Pinpoint the cell where the given text exists, returning its [X, Y] midpoint coordinate. 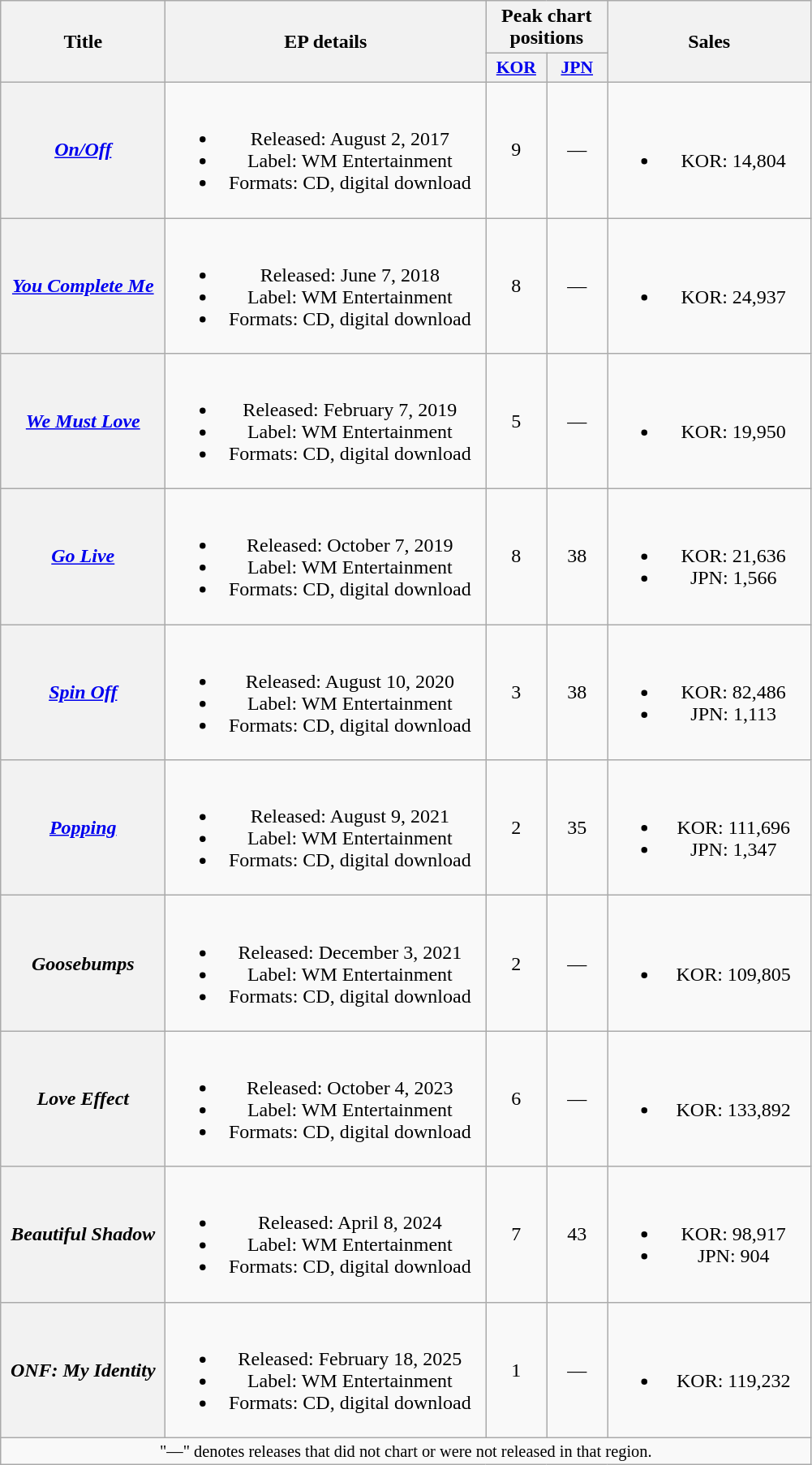
Released: February 18, 2025Label: WM EntertainmentFormats: CD, digital download [326, 1369]
Popping [83, 827]
Spin Off [83, 693]
KOR: 111,696JPN: 1,347 [709, 827]
Love Effect [83, 1098]
Beautiful Shadow [83, 1235]
ONF: My Identity [83, 1369]
Released: April 8, 2024Label: WM EntertainmentFormats: CD, digital download [326, 1235]
KOR: 133,892 [709, 1098]
You Complete Me [83, 286]
Released: October 7, 2019Label: WM EntertainmentFormats: CD, digital download [326, 556]
Released: June 7, 2018Label: WM EntertainmentFormats: CD, digital download [326, 286]
Released: August 2, 2017Label: WM EntertainmentFormats: CD, digital download [326, 149]
5 [516, 422]
43 [578, 1235]
KOR: 24,937 [709, 286]
Title [83, 42]
3 [516, 693]
1 [516, 1369]
7 [516, 1235]
6 [516, 1098]
Released: August 9, 2021Label: WM EntertainmentFormats: CD, digital download [326, 827]
35 [578, 827]
KOR: 19,950 [709, 422]
We Must Love [83, 422]
Released: December 3, 2021Label: WM EntertainmentFormats: CD, digital download [326, 964]
Released: August 10, 2020Label: WM EntertainmentFormats: CD, digital download [326, 693]
KOR: 109,805 [709, 964]
KOR: 21,636JPN: 1,566 [709, 556]
Released: October 4, 2023Label: WM EntertainmentFormats: CD, digital download [326, 1098]
KOR: 98,917JPN: 904 [709, 1235]
Released: February 7, 2019Label: WM EntertainmentFormats: CD, digital download [326, 422]
Go Live [83, 556]
KOR: 82,486JPN: 1,113 [709, 693]
Goosebumps [83, 964]
On/Off [83, 149]
9 [516, 149]
JPN [578, 68]
Peak chart positions [547, 28]
KOR: 14,804 [709, 149]
"—" denotes releases that did not chart or were not released in that region. [406, 1451]
KOR: 119,232 [709, 1369]
KOR [516, 68]
Sales [709, 42]
EP details [326, 42]
